For the text-containing cell, return its midpoint in (x, y) coordinate format. 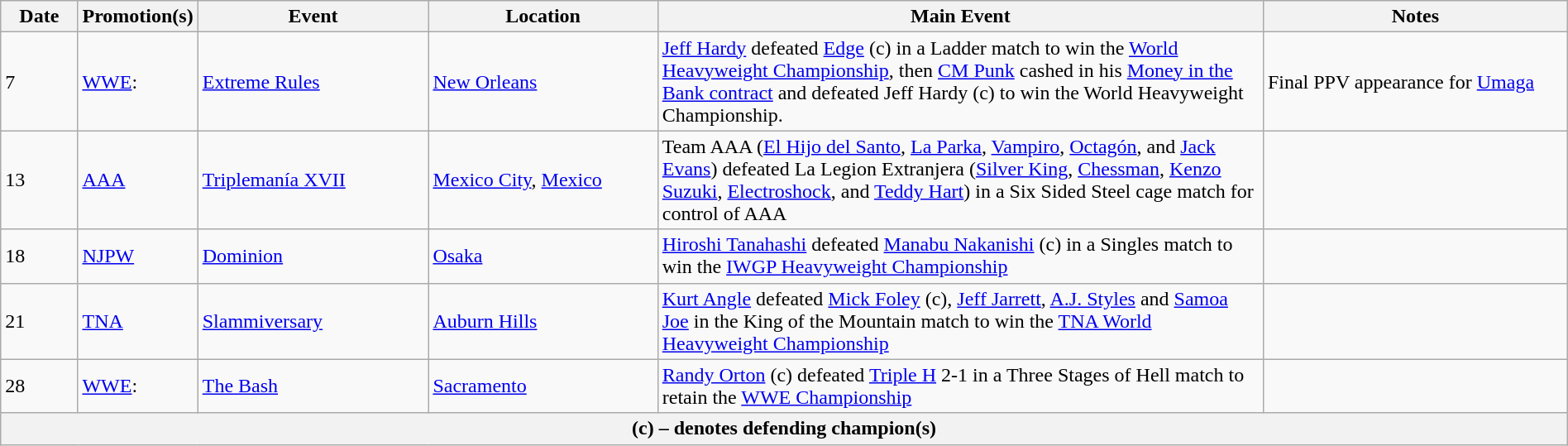
Final PPV appearance for Umaga (1415, 81)
The Bash (313, 386)
Promotion(s) (137, 17)
(c) – denotes defending champion(s) (784, 429)
Sacramento (543, 386)
7 (40, 81)
Mexico City, Mexico (543, 180)
13 (40, 180)
Extreme Rules (313, 81)
Triplemanía XVII (313, 180)
Slammiversary (313, 321)
NJPW (137, 257)
Main Event (960, 17)
TNA (137, 321)
Event (313, 17)
21 (40, 321)
Osaka (543, 257)
28 (40, 386)
Location (543, 17)
Hiroshi Tanahashi defeated Manabu Nakanishi (c) in a Singles match to win the IWGP Heavyweight Championship (960, 257)
Auburn Hills (543, 321)
New Orleans (543, 81)
Notes (1415, 17)
AAA (137, 180)
18 (40, 257)
Date (40, 17)
Dominion (313, 257)
Randy Orton (c) defeated Triple H 2-1 in a Three Stages of Hell match to retain the WWE Championship (960, 386)
